Determine the [x, y] coordinate at the center of the cell enclosing the given text.  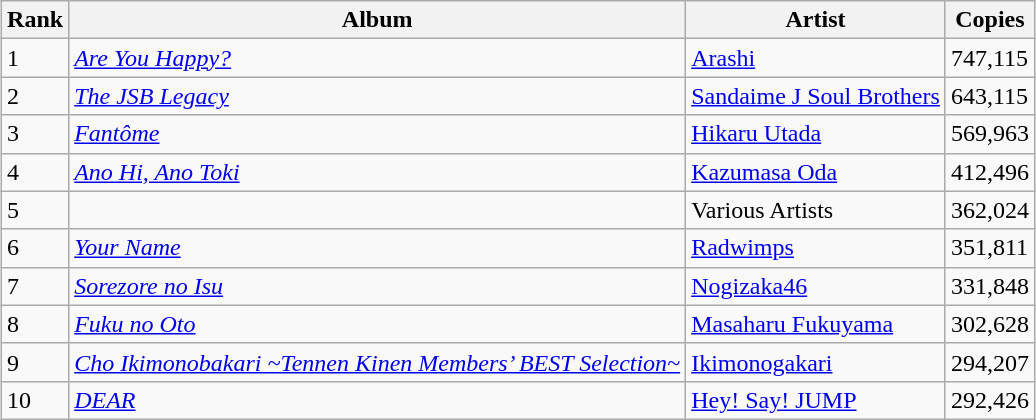
Ikimonogakari [816, 362]
Fuku no Oto [378, 324]
747,115 [990, 58]
Hey! Say! JUMP [816, 400]
Artist [816, 20]
Arashi [816, 58]
2 [36, 96]
5 [36, 210]
8 [36, 324]
6 [36, 248]
Your Name [378, 248]
331,848 [990, 286]
Rank [36, 20]
Ano Hi, Ano Toki [378, 172]
9 [36, 362]
294,207 [990, 362]
Album [378, 20]
1 [36, 58]
Nogizaka46 [816, 286]
3 [36, 134]
302,628 [990, 324]
Sorezore no Isu [378, 286]
292,426 [990, 400]
7 [36, 286]
Copies [990, 20]
Various Artists [816, 210]
Kazumasa Oda [816, 172]
10 [36, 400]
Cho Ikimonobakari ~Tennen Kinen Members’ BEST Selection~ [378, 362]
Hikaru Utada [816, 134]
The JSB Legacy [378, 96]
412,496 [990, 172]
643,115 [990, 96]
Sandaime J Soul Brothers [816, 96]
DEAR [378, 400]
Fantôme [378, 134]
4 [36, 172]
Are You Happy? [378, 58]
569,963 [990, 134]
362,024 [990, 210]
351,811 [990, 248]
Radwimps [816, 248]
Masaharu Fukuyama [816, 324]
